Provide the [X, Y] coordinate of the cell's center where the given text is located.  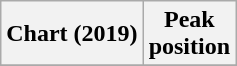
Chart (2019) [72, 34]
Peakposition [189, 34]
